Determine the [x, y] coordinate at the center of the cell enclosing the given text.  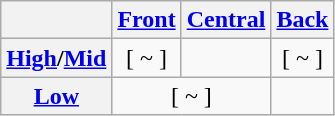
Central [226, 20]
Back [302, 20]
High/Mid [56, 58]
Low [56, 96]
Front [146, 20]
